Provide the [x, y] coordinate of the cell's center where the given text is located.  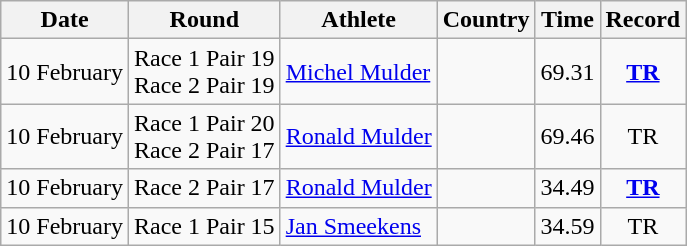
Athlete [358, 20]
34.59 [568, 226]
69.46 [568, 136]
Race 2 Pair 17 [204, 188]
Date [65, 20]
Michel Mulder [358, 72]
Race 1 Pair 19Race 2 Pair 19 [204, 72]
Country [486, 20]
Jan Smeekens [358, 226]
69.31 [568, 72]
Time [568, 20]
Race 1 Pair 15 [204, 226]
Round [204, 20]
Record [643, 20]
Race 1 Pair 20Race 2 Pair 17 [204, 136]
34.49 [568, 188]
